For the text-containing cell, return its midpoint in [x, y] coordinate format. 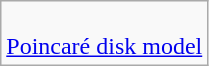
Poincaré disk model [104, 34]
